Extract the [X, Y] coordinate from the center of the cell holding the provided text.  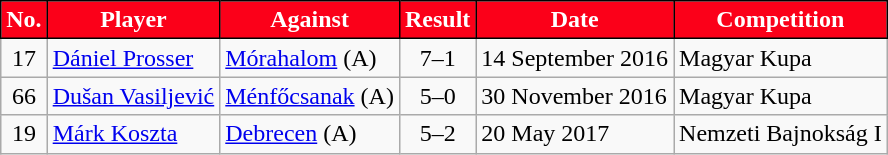
Nemzeti Bajnokság I [781, 134]
66 [24, 96]
14 September 2016 [575, 58]
5–0 [437, 96]
7–1 [437, 58]
Dániel Prosser [134, 58]
No. [24, 20]
5–2 [437, 134]
19 [24, 134]
Against [310, 20]
Ménfőcsanak (A) [310, 96]
20 May 2017 [575, 134]
Dušan Vasiljević [134, 96]
Mórahalom (A) [310, 58]
Competition [781, 20]
Player [134, 20]
Result [437, 20]
Debrecen (A) [310, 134]
Date [575, 20]
17 [24, 58]
Márk Koszta [134, 134]
30 November 2016 [575, 96]
